Provide the (x, y) coordinate of the cell's center where the given text is located.  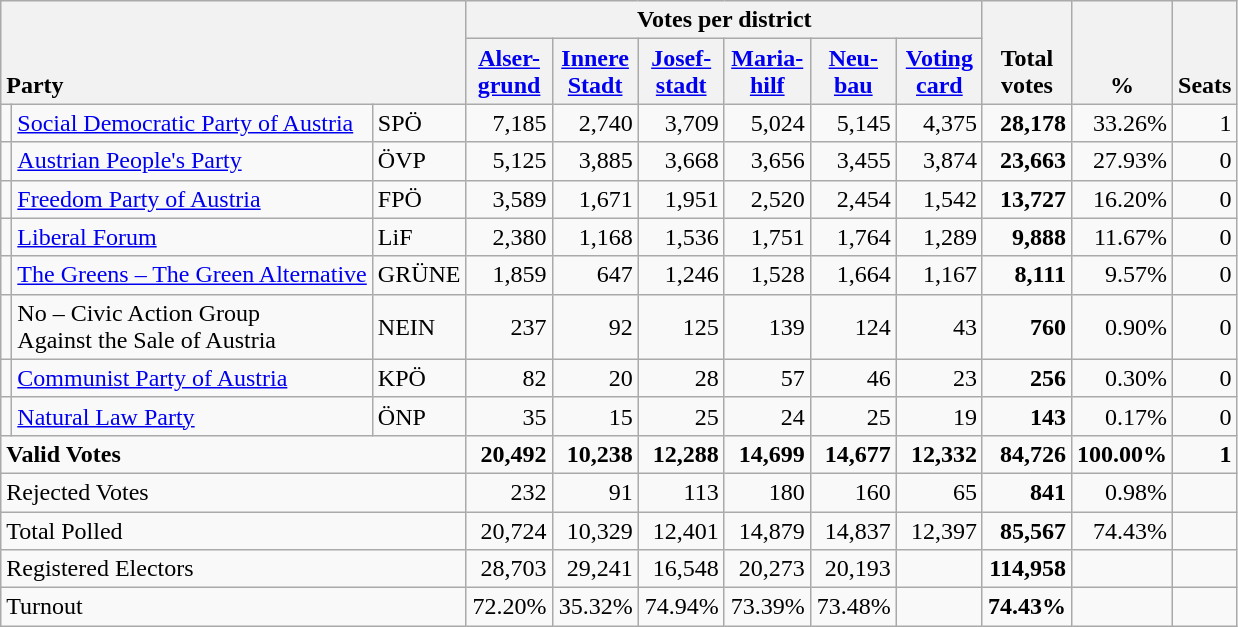
NEIN (419, 326)
1,671 (595, 199)
ÖVP (419, 161)
20,193 (853, 569)
43 (939, 326)
1,536 (681, 237)
33.26% (1122, 123)
20,273 (767, 569)
27.93% (1122, 161)
Totalvotes (1026, 52)
10,329 (595, 531)
29,241 (595, 569)
15 (595, 416)
14,837 (853, 531)
232 (509, 492)
3,874 (939, 161)
1,168 (595, 237)
180 (767, 492)
237 (509, 326)
1,859 (509, 275)
12,332 (939, 454)
100.00% (1122, 454)
ÖNP (419, 416)
Party (234, 52)
2,740 (595, 123)
114,958 (1026, 569)
0.90% (1122, 326)
5,125 (509, 161)
1,246 (681, 275)
Registered Electors (234, 569)
0.17% (1122, 416)
23,663 (1026, 161)
1,764 (853, 237)
841 (1026, 492)
2,520 (767, 199)
74.94% (681, 607)
No – Civic Action GroupAgainst the Sale of Austria (192, 326)
Votes per district (724, 20)
72.20% (509, 607)
Total Polled (234, 531)
65 (939, 492)
143 (1026, 416)
The Greens – The Green Alternative (192, 275)
12,397 (939, 531)
2,380 (509, 237)
760 (1026, 326)
5,145 (853, 123)
82 (509, 378)
1,542 (939, 199)
13,727 (1026, 199)
1,167 (939, 275)
Josef-stadt (681, 72)
12,401 (681, 531)
256 (1026, 378)
124 (853, 326)
73.48% (853, 607)
1,751 (767, 237)
24 (767, 416)
Turnout (234, 607)
LiF (419, 237)
1,664 (853, 275)
Neu-bau (853, 72)
3,709 (681, 123)
28,703 (509, 569)
9.57% (1122, 275)
SPÖ (419, 123)
28 (681, 378)
139 (767, 326)
Valid Votes (234, 454)
113 (681, 492)
10,238 (595, 454)
Rejected Votes (234, 492)
9,888 (1026, 237)
FPÖ (419, 199)
57 (767, 378)
19 (939, 416)
Social Democratic Party of Austria (192, 123)
28,178 (1026, 123)
647 (595, 275)
KPÖ (419, 378)
0.98% (1122, 492)
InnereStadt (595, 72)
0.30% (1122, 378)
85,567 (1026, 531)
12,288 (681, 454)
Votingcard (939, 72)
Seats (1205, 52)
46 (853, 378)
125 (681, 326)
Freedom Party of Austria (192, 199)
14,879 (767, 531)
73.39% (767, 607)
GRÜNE (419, 275)
2,454 (853, 199)
35.32% (595, 607)
14,677 (853, 454)
16.20% (1122, 199)
160 (853, 492)
20 (595, 378)
% (1122, 52)
Austrian People's Party (192, 161)
3,656 (767, 161)
3,885 (595, 161)
3,455 (853, 161)
1,289 (939, 237)
Liberal Forum (192, 237)
16,548 (681, 569)
11.67% (1122, 237)
20,724 (509, 531)
4,375 (939, 123)
Alser-grund (509, 72)
92 (595, 326)
1,528 (767, 275)
14,699 (767, 454)
84,726 (1026, 454)
23 (939, 378)
5,024 (767, 123)
1,951 (681, 199)
Maria-hilf (767, 72)
3,589 (509, 199)
91 (595, 492)
8,111 (1026, 275)
35 (509, 416)
20,492 (509, 454)
3,668 (681, 161)
Communist Party of Austria (192, 378)
7,185 (509, 123)
Natural Law Party (192, 416)
